Determine the (X, Y) coordinate at the center of the cell enclosing the given text.  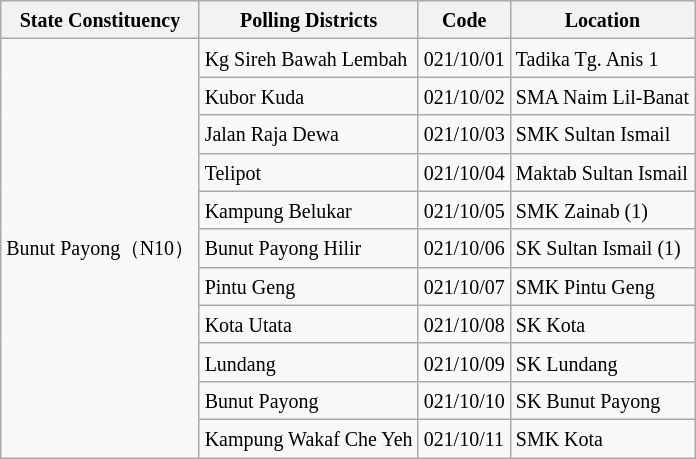
Kampung Wakaf Che Yeh (308, 438)
Lundang (308, 362)
State Constituency (100, 20)
SMK Sultan Ismail (602, 134)
021/10/04 (464, 172)
Kubor Kuda (308, 96)
Jalan Raja Dewa (308, 134)
Bunut Payong Hilir (308, 248)
Polling Districts (308, 20)
021/10/11 (464, 438)
021/10/02 (464, 96)
SMK Zainab (1) (602, 210)
021/10/10 (464, 400)
Tadika Tg. Anis 1 (602, 58)
021/10/05 (464, 210)
SK Kota (602, 324)
Maktab Sultan Ismail (602, 172)
SK Lundang (602, 362)
SMA Naim Lil-Banat (602, 96)
SK Bunut Payong (602, 400)
021/10/03 (464, 134)
Telipot (308, 172)
Bunut Payong (308, 400)
Bunut Payong（N10） (100, 248)
SMK Pintu Geng (602, 286)
SMK Kota (602, 438)
Kota Utata (308, 324)
021/10/06 (464, 248)
021/10/08 (464, 324)
021/10/07 (464, 286)
021/10/09 (464, 362)
Location (602, 20)
Code (464, 20)
Kampung Belukar (308, 210)
021/10/01 (464, 58)
SK Sultan Ismail (1) (602, 248)
Kg Sireh Bawah Lembah (308, 58)
Pintu Geng (308, 286)
